Detect which cell encompasses the target text, then output its [X, Y] center coordinate. 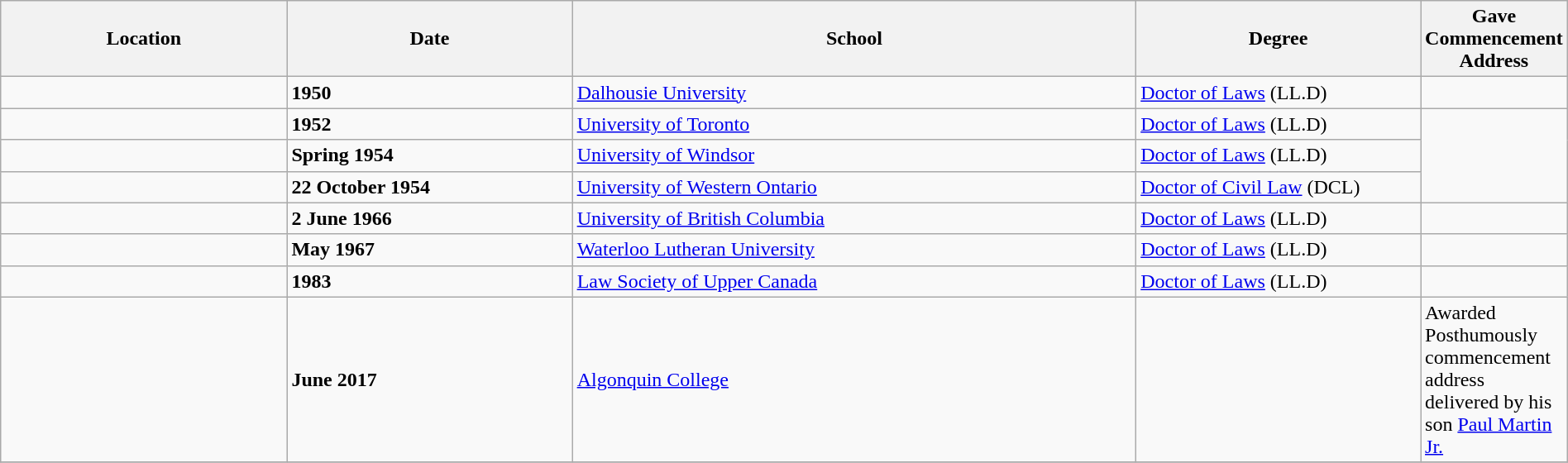
Degree [1279, 39]
1983 [430, 281]
2 June 1966 [430, 218]
1952 [430, 124]
Spring 1954 [430, 155]
22 October 1954 [430, 187]
University of British Columbia [854, 218]
University of Western Ontario [854, 187]
June 2017 [430, 379]
Algonquin College [854, 379]
School [854, 39]
Law Society of Upper Canada [854, 281]
Doctor of Civil Law (DCL) [1279, 187]
Date [430, 39]
May 1967 [430, 250]
Awarded Posthumously commencement address delivered by his son Paul Martin Jr. [1494, 379]
Dalhousie University [854, 93]
1950 [430, 93]
Location [144, 39]
Gave Commencement Address [1494, 39]
University of Toronto [854, 124]
Waterloo Lutheran University [854, 250]
University of Windsor [854, 155]
